Identify which cell holds the provided text, then report its (x, y) central coordinate. 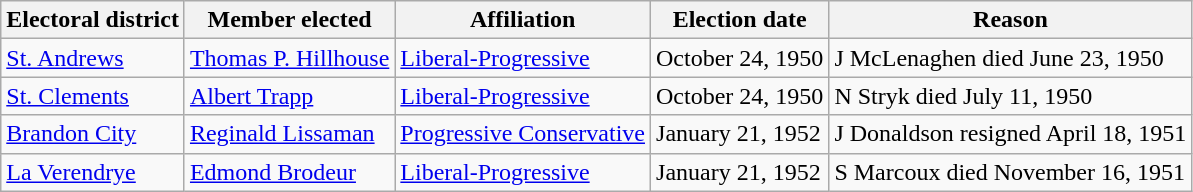
Albert Trapp (289, 96)
St. Clements (93, 96)
Affiliation (523, 20)
Thomas P. Hillhouse (289, 58)
Edmond Brodeur (289, 172)
Electoral district (93, 20)
N Stryk died July 11, 1950 (1010, 96)
J McLenaghen died June 23, 1950 (1010, 58)
Election date (740, 20)
Reginald Lissaman (289, 134)
J Donaldson resigned April 18, 1951 (1010, 134)
Member elected (289, 20)
St. Andrews (93, 58)
Reason (1010, 20)
La Verendrye (93, 172)
Progressive Conservative (523, 134)
S Marcoux died November 16, 1951 (1010, 172)
Brandon City (93, 134)
